Return the (x, y) coordinate for the center point of the cell that contains the specified text.  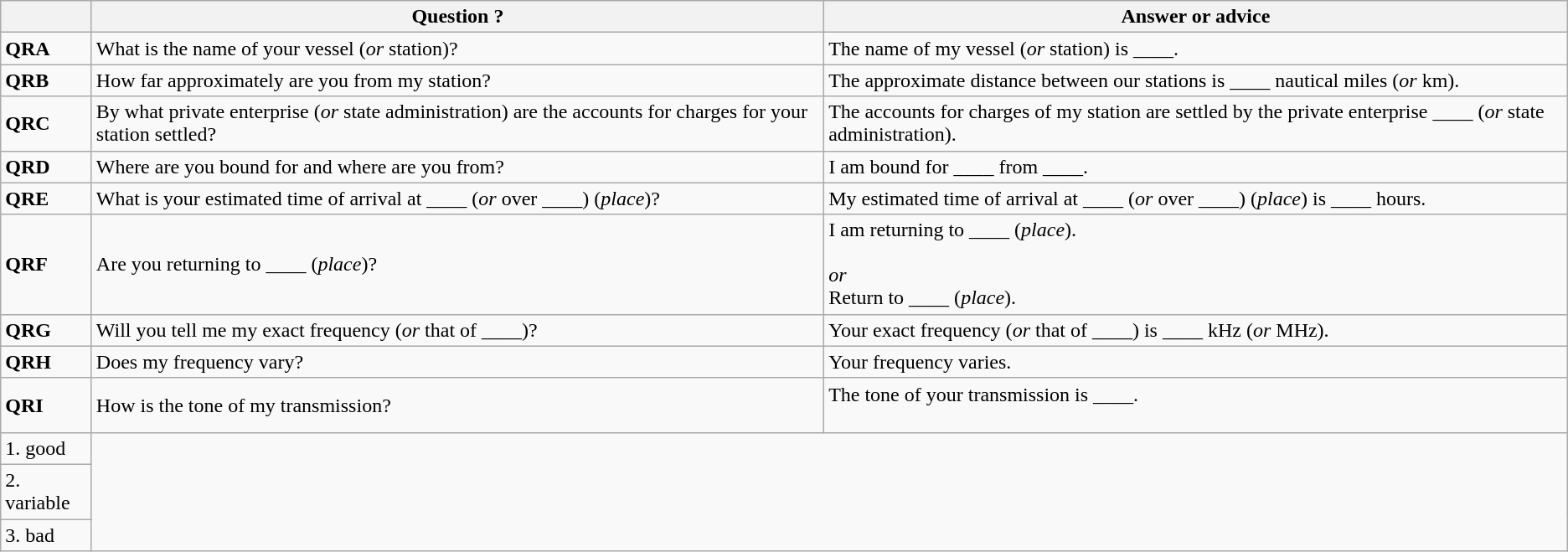
I am bound for ____ from ____. (1196, 167)
2. variable (47, 491)
I am returning to ____ (place). or Return to ____ (place). (1196, 265)
What is your estimated time of arrival at ____ (or over ____) (place)? (457, 199)
Where are you bound for and where are you from? (457, 167)
QRI (47, 405)
1. good (47, 448)
3. bad (47, 535)
Does my frequency vary? (457, 362)
The name of my vessel (or station) is ____. (1196, 49)
QRB (47, 80)
Your frequency varies. (1196, 362)
QRA (47, 49)
The approximate distance between our stations is ____ nautical miles (or km). (1196, 80)
QRF (47, 265)
The tone of your transmission is ____. (1196, 405)
By what private enterprise (or state administration) are the accounts for charges for your station settled? (457, 124)
How is the tone of my transmission? (457, 405)
How far approximately are you from my station? (457, 80)
What is the name of your vessel (or station)? (457, 49)
My estimated time of arrival at ____ (or over ____) (place) is ____ hours. (1196, 199)
Are you returning to ____ (place)? (457, 265)
Will you tell me my exact frequency (or that of ____)? (457, 330)
QRD (47, 167)
QRH (47, 362)
The accounts for charges of my station are settled by the private enterprise ____ (or state administration). (1196, 124)
QRG (47, 330)
Question ? (457, 17)
QRC (47, 124)
Your exact frequency (or that of ____) is ____ kHz (or MHz). (1196, 330)
Answer or advice (1196, 17)
QRE (47, 199)
